Extract the [X, Y] coordinate from the center of the cell holding the provided text.  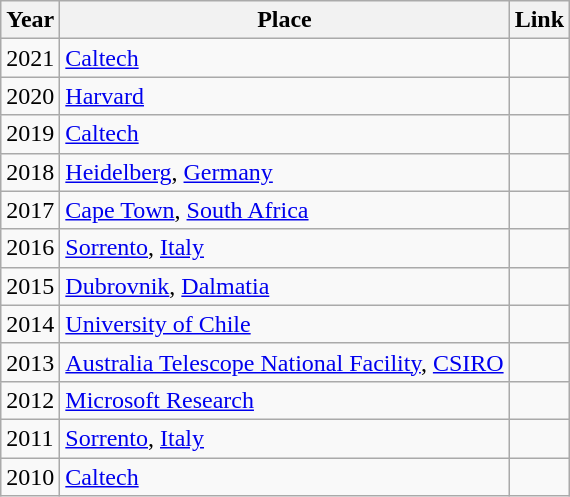
2017 [30, 210]
Dubrovnik, Dalmatia [284, 286]
2014 [30, 324]
2020 [30, 96]
2019 [30, 134]
2015 [30, 286]
Place [284, 20]
Harvard [284, 96]
2012 [30, 400]
2016 [30, 248]
2011 [30, 438]
2013 [30, 362]
Heidelberg, Germany [284, 172]
Link [539, 20]
2021 [30, 58]
Microsoft Research [284, 400]
University of Chile [284, 324]
2018 [30, 172]
Year [30, 20]
Cape Town, South Africa [284, 210]
Australia Telescope National Facility, CSIRO [284, 362]
2010 [30, 477]
